Return the [X, Y] coordinate for the center point of the cell that contains the specified text.  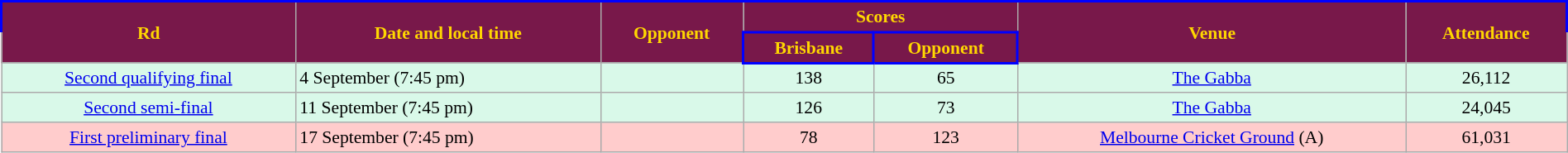
Date and local time [448, 32]
24,045 [1487, 108]
Venue [1212, 32]
11 September (7:45 pm) [448, 108]
Second qualifying final [149, 78]
Melbourne Cricket Ground (A) [1212, 137]
Rd [149, 32]
17 September (7:45 pm) [448, 137]
Scores [881, 17]
First preliminary final [149, 137]
65 [946, 78]
138 [809, 78]
78 [809, 137]
4 September (7:45 pm) [448, 78]
73 [946, 108]
Brisbane [809, 48]
26,112 [1487, 78]
Second semi-final [149, 108]
Attendance [1487, 32]
126 [809, 108]
61,031 [1487, 137]
123 [946, 137]
